Capture the cell that displays the provided text and extract its (X, Y) central coordinate. 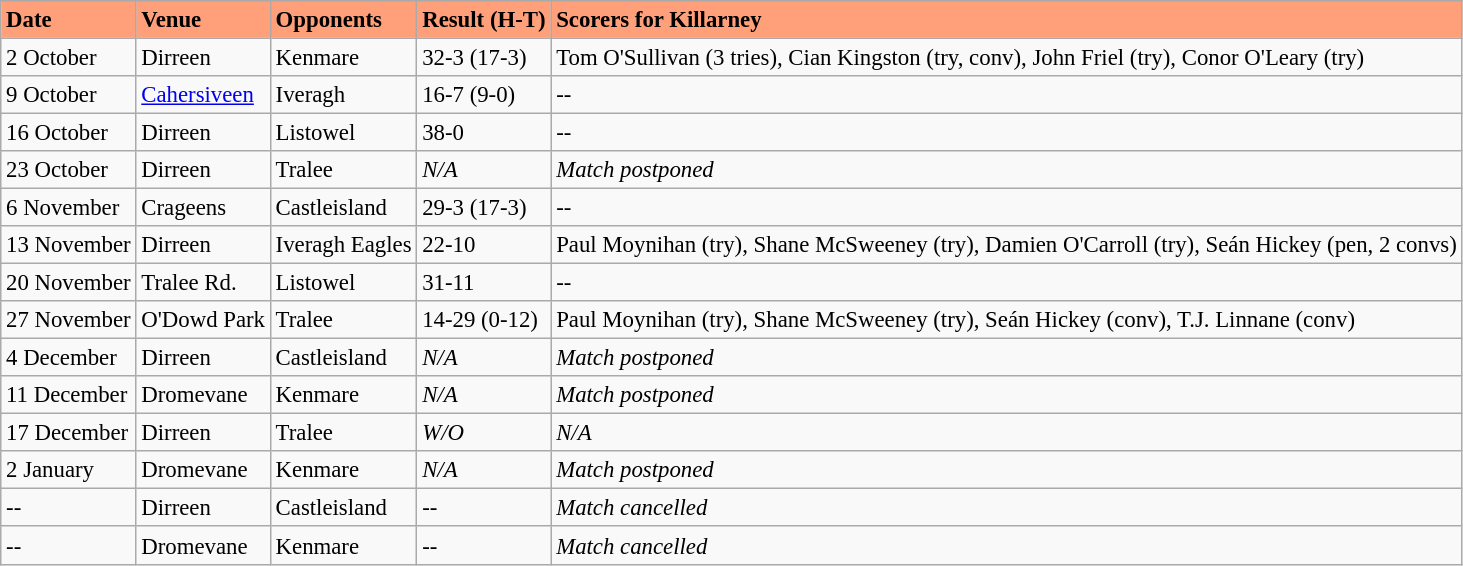
Iveragh Eagles (344, 245)
14-29 (0-12) (484, 320)
W/O (484, 433)
Scorers for Killarney (1006, 19)
9 October (68, 94)
Cahersiveen (203, 94)
Iveragh (344, 94)
16-7 (9-0) (484, 94)
32-3 (17-3) (484, 57)
6 November (68, 207)
38-0 (484, 132)
4 December (68, 357)
Date (68, 19)
2 January (68, 470)
Venue (203, 19)
23 October (68, 170)
17 December (68, 433)
27 November (68, 320)
13 November (68, 245)
2 October (68, 57)
11 December (68, 395)
O'Dowd Park (203, 320)
Paul Moynihan (try), Shane McSweeney (try), Seán Hickey (conv), T.J. Linnane (conv) (1006, 320)
20 November (68, 282)
Crageens (203, 207)
31-11 (484, 282)
Tralee Rd. (203, 282)
29-3 (17-3) (484, 207)
Opponents (344, 19)
16 October (68, 132)
22-10 (484, 245)
Result (H-T) (484, 19)
Paul Moynihan (try), Shane McSweeney (try), Damien O'Carroll (try), Seán Hickey (pen, 2 convs) (1006, 245)
Tom O'Sullivan (3 tries), Cian Kingston (try, conv), John Friel (try), Conor O'Leary (try) (1006, 57)
